Identify which cell holds the provided text, then report its (x, y) central coordinate. 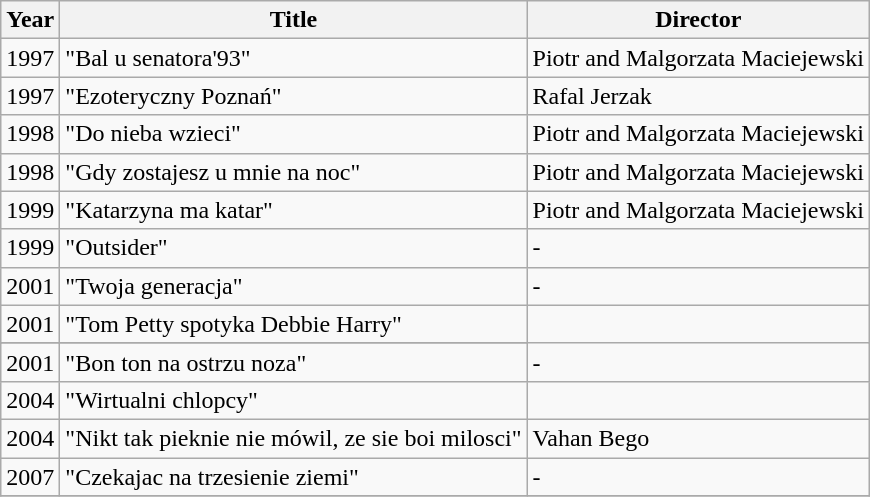
2007 (30, 477)
"Bon ton na ostrzu noza" (294, 362)
"Ezoteryczny Poznań" (294, 96)
"Do nieba wzieci" (294, 134)
Vahan Bego (698, 438)
"Twoja generacja" (294, 286)
Rafal Jerzak (698, 96)
"Outsider" (294, 248)
"Czekajac na trzesienie ziemi" (294, 477)
"Nikt tak pieknie nie mówil, ze sie boi milosci" (294, 438)
Director (698, 20)
"Tom Petty spotyka Debbie Harry" (294, 324)
"Gdy zostajesz u mnie na noc" (294, 172)
Year (30, 20)
Title (294, 20)
"Katarzyna ma katar" (294, 210)
"Wirtualni chlopcy" (294, 400)
"Bal u senatora'93" (294, 58)
